Scan for the cell matching the given text and deliver its (X, Y) coordinate at center. 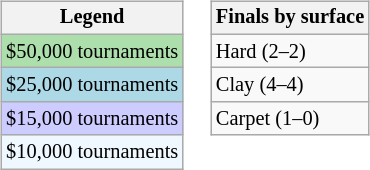
$10,000 tournaments (92, 152)
Hard (2–2) (290, 51)
Carpet (1–0) (290, 119)
$15,000 tournaments (92, 119)
Finals by surface (290, 18)
Clay (4–4) (290, 85)
$25,000 tournaments (92, 85)
$50,000 tournaments (92, 51)
Legend (92, 18)
